Pinpoint the cell where the given text exists, returning its (X, Y) midpoint coordinate. 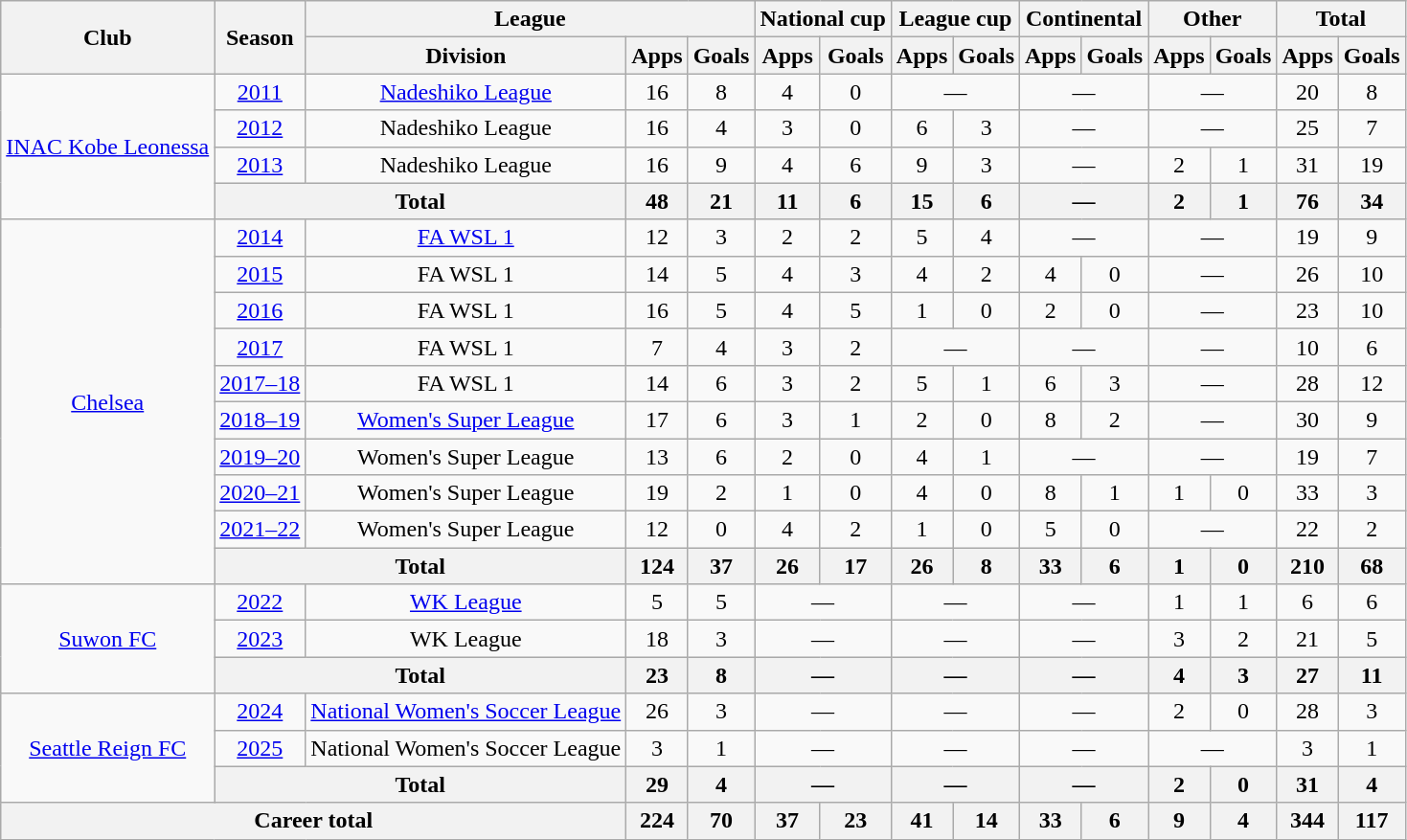
30 (1307, 420)
41 (921, 821)
2012 (261, 128)
2023 (261, 639)
2020–21 (261, 493)
Continental (1084, 19)
15 (921, 201)
2015 (261, 274)
68 (1372, 566)
20 (1307, 92)
2021–22 (261, 530)
70 (721, 821)
76 (1307, 201)
224 (657, 821)
Chelsea (107, 402)
29 (657, 784)
2017 (261, 347)
2017–18 (261, 383)
13 (657, 457)
210 (1307, 566)
22 (1307, 530)
25 (1307, 128)
344 (1307, 821)
Division (465, 56)
2025 (261, 748)
2014 (261, 238)
2022 (261, 602)
27 (1307, 675)
2018–19 (261, 420)
34 (1372, 201)
2024 (261, 712)
INAC Kobe Leonessa (107, 147)
Seattle Reign FC (107, 748)
Career total (314, 821)
Club (107, 37)
124 (657, 566)
Suwon FC (107, 639)
National cup (823, 19)
League cup (955, 19)
18 (657, 639)
Season (261, 37)
48 (657, 201)
Other (1213, 19)
117 (1372, 821)
2016 (261, 310)
2013 (261, 165)
2019–20 (261, 457)
League (531, 19)
2011 (261, 92)
